Find where the given text appears and provide that cell's center as [X, Y] coordinate. 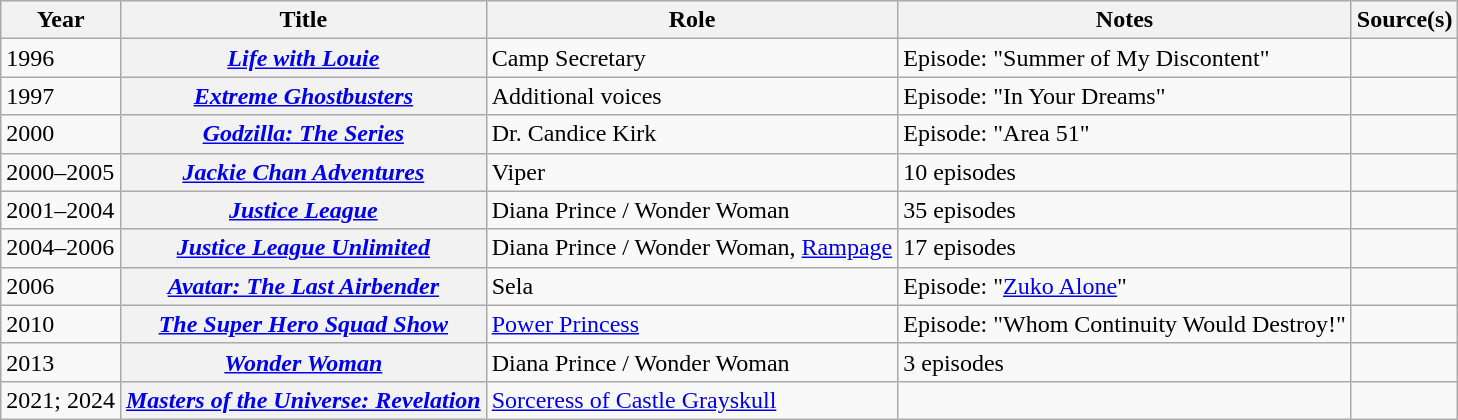
Diana Prince / Wonder Woman, Rampage [692, 248]
Wonder Woman [303, 362]
Sorceress of Castle Grayskull [692, 400]
Power Princess [692, 324]
Episode: "Zuko Alone" [1125, 286]
Additional voices [692, 96]
2004–2006 [61, 248]
Viper [692, 172]
Sela [692, 286]
Episode: "Area 51" [1125, 134]
Camp Secretary [692, 58]
The Super Hero Squad Show [303, 324]
Avatar: The Last Airbender [303, 286]
Life with Louie [303, 58]
2006 [61, 286]
Extreme Ghostbusters [303, 96]
Year [61, 20]
Episode: "Whom Continuity Would Destroy!" [1125, 324]
Dr. Candice Kirk [692, 134]
Justice League Unlimited [303, 248]
Source(s) [1404, 20]
10 episodes [1125, 172]
Episode: "In Your Dreams" [1125, 96]
2001–2004 [61, 210]
Title [303, 20]
Episode: "Summer of My Discontent" [1125, 58]
Masters of the Universe: Revelation [303, 400]
Godzilla: The Series [303, 134]
1997 [61, 96]
Jackie Chan Adventures [303, 172]
2021; 2024 [61, 400]
17 episodes [1125, 248]
2000 [61, 134]
Role [692, 20]
1996 [61, 58]
3 episodes [1125, 362]
Justice League [303, 210]
2013 [61, 362]
Notes [1125, 20]
2010 [61, 324]
35 episodes [1125, 210]
2000–2005 [61, 172]
